Scan for the cell matching the given text and deliver its [x, y] coordinate at center. 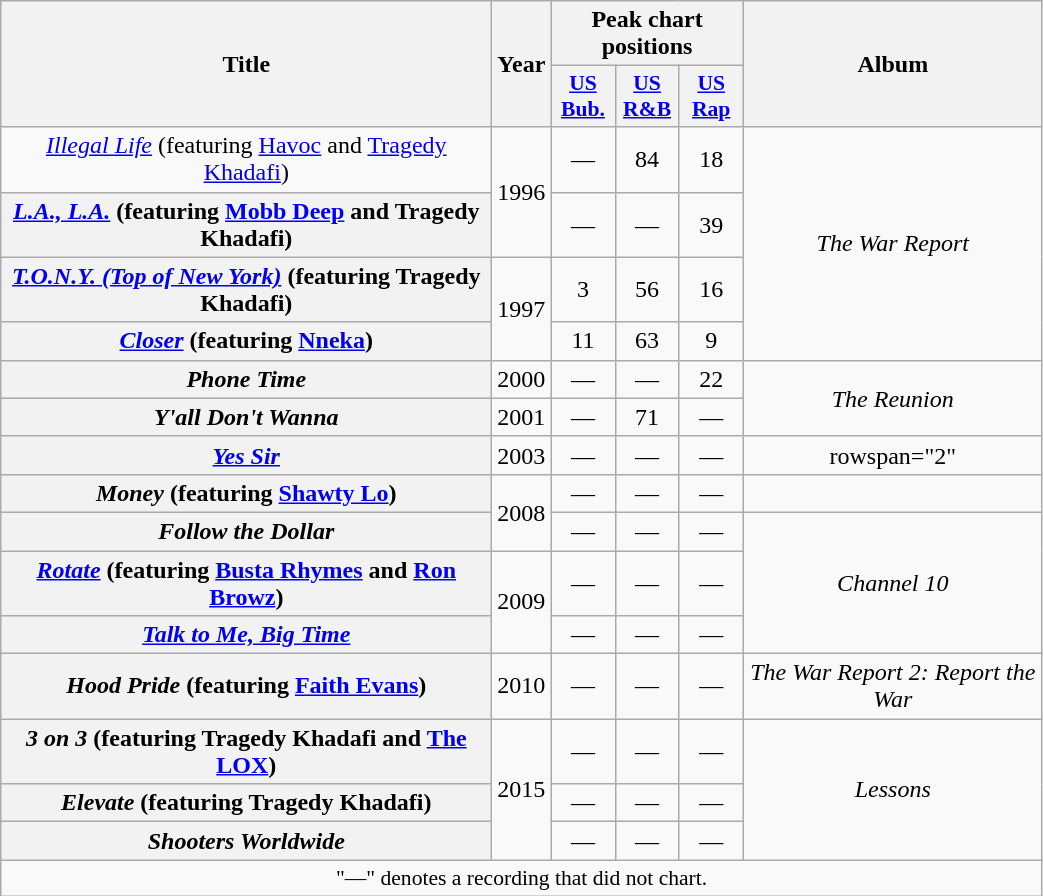
Talk to Me, Big Time [246, 635]
T.O.N.Y. (Top of New York) (featuring Tragedy Khadafi) [246, 290]
The War Report 2: Report the War [892, 686]
The War Report [892, 244]
56 [647, 290]
63 [647, 341]
Channel 10 [892, 582]
USR&B [647, 96]
9 [711, 341]
3 on 3 (featuring Tragedy Khadafi and The LOX) [246, 752]
rowspan="2" [892, 455]
Illegal Life (featuring Havoc and Tragedy Khadafi) [246, 160]
84 [647, 160]
2001 [522, 417]
USBub. [583, 96]
2009 [522, 602]
Lessons [892, 790]
Rotate (featuring Busta Rhymes and Ron Browz) [246, 582]
The Reunion [892, 398]
Year [522, 64]
Album [892, 64]
2010 [522, 686]
39 [711, 224]
Y'all Don't Wanna [246, 417]
22 [711, 379]
Elevate (featuring Tragedy Khadafi) [246, 803]
USRap [711, 96]
Yes Sir [246, 455]
Peak chart positions [647, 34]
1996 [522, 192]
18 [711, 160]
Follow the Dollar [246, 531]
2003 [522, 455]
3 [583, 290]
1997 [522, 308]
Money (featuring Shawty Lo) [246, 493]
L.A., L.A. (featuring Mobb Deep and Tragedy Khadafi) [246, 224]
71 [647, 417]
16 [711, 290]
Hood Pride (featuring Faith Evans) [246, 686]
"—" denotes a recording that did not chart. [522, 878]
2000 [522, 379]
11 [583, 341]
Phone Time [246, 379]
Title [246, 64]
Shooters Worldwide [246, 841]
2008 [522, 512]
Closer (featuring Nneka) [246, 341]
2015 [522, 790]
